Detect which cell encompasses the target text, then output its [x, y] center coordinate. 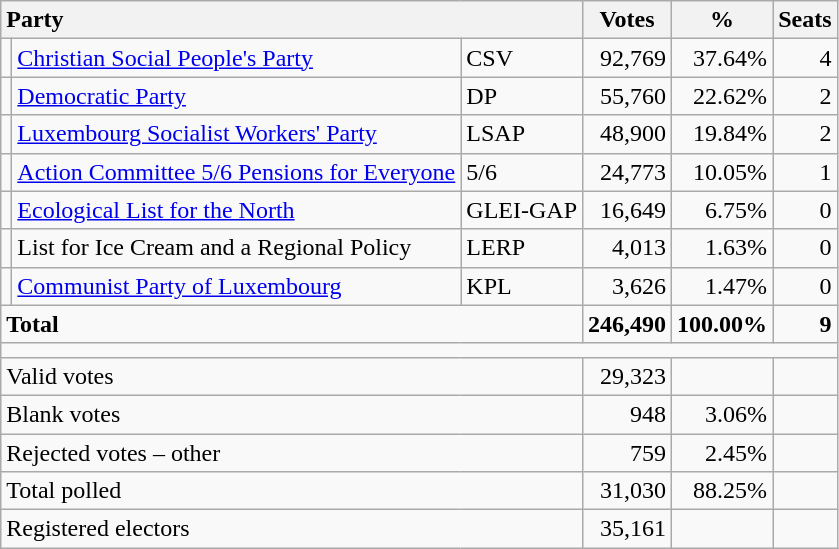
3,626 [628, 286]
Blank votes [292, 414]
759 [628, 453]
1.47% [722, 286]
9 [805, 324]
KPL [522, 286]
Rejected votes – other [292, 453]
Party [292, 20]
Total polled [292, 491]
10.05% [722, 172]
5/6 [522, 172]
22.62% [722, 96]
Registered electors [292, 529]
35,161 [628, 529]
3.06% [722, 414]
Communist Party of Luxembourg [236, 286]
% [722, 20]
2.45% [722, 453]
Action Committee 5/6 Pensions for Everyone [236, 172]
4 [805, 58]
Ecological List for the North [236, 210]
GLEI-GAP [522, 210]
Democratic Party [236, 96]
DP [522, 96]
29,323 [628, 376]
48,900 [628, 134]
100.00% [722, 324]
24,773 [628, 172]
55,760 [628, 96]
Christian Social People's Party [236, 58]
LERP [522, 248]
Luxembourg Socialist Workers' Party [236, 134]
31,030 [628, 491]
6.75% [722, 210]
16,649 [628, 210]
92,769 [628, 58]
1 [805, 172]
LSAP [522, 134]
19.84% [722, 134]
4,013 [628, 248]
37.64% [722, 58]
Votes [628, 20]
1.63% [722, 248]
List for Ice Cream and a Regional Policy [236, 248]
246,490 [628, 324]
Seats [805, 20]
Total [292, 324]
Valid votes [292, 376]
CSV [522, 58]
948 [628, 414]
88.25% [722, 491]
